Return (x, y) of the center of cell containing provided text 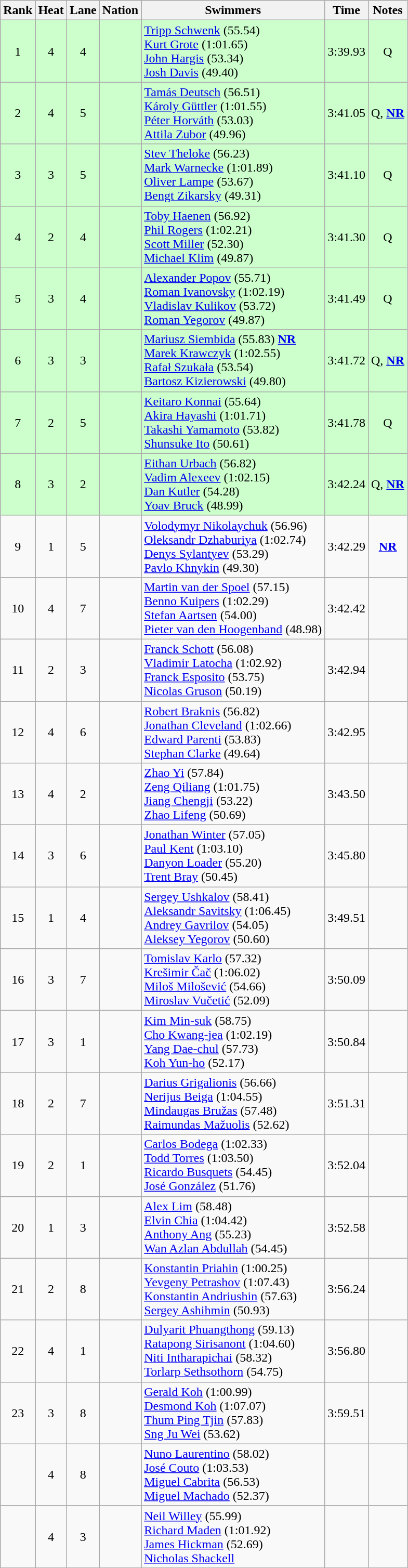
3:52.58 (347, 1227)
Nuno Laurentino (58.02)José Couto (1:03.53)Miguel Cabrita (56.53)Miguel Machado (52.37) (233, 1474)
3:56.24 (347, 1289)
3:51.31 (347, 1103)
3:42.24 (347, 485)
17 (18, 1042)
11 (18, 670)
10 (18, 608)
Time (347, 10)
3:50.84 (347, 1042)
Nation (120, 10)
Toby Haenen (56.92)Phil Rogers (1:02.21)Scott Miller (52.30)Michael Klim (49.87) (233, 237)
Volodymyr Nikolaychuk (56.96)Oleksandr Dzhaburiya (1:02.74)Denys Sylantyev (53.29)Pavlo Khnykin (49.30) (233, 546)
Tomislav Karlo (57.32)Krešimir Čač (1:06.02)Miloš Milošević (54.66)Miroslav Vučetić (52.09) (233, 979)
3:43.50 (347, 794)
Carlos Bodega (1:02.33)Todd Torres (1:03.50)Ricardo Busquets (54.45)José González (51.76) (233, 1166)
Martin van der Spoel (57.15)Benno Kuipers (1:02.29)Stefan Aartsen (54.00)Pieter van den Hoogenband (48.98) (233, 608)
3:41.05 (347, 113)
3:41.49 (347, 298)
Alex Lim (58.48)Elvin Chia (1:04.42)Anthony Ang (55.23)Wan Azlan Abdullah (54.45) (233, 1227)
3:56.80 (347, 1351)
Keitaro Konnai (55.64)Akira Hayashi (1:01.71)Takashi Yamamoto (53.82)Shunsuke Ito (50.61) (233, 422)
3:41.30 (347, 237)
15 (18, 918)
Notes (388, 10)
12 (18, 732)
3:42.42 (347, 608)
3:42.94 (347, 670)
3:42.95 (347, 732)
19 (18, 1166)
3:50.09 (347, 979)
Tripp Schwenk (55.54)Kurt Grote (1:01.65)John Hargis (53.34)Josh Davis (49.40) (233, 51)
3:59.51 (347, 1413)
20 (18, 1227)
3:41.10 (347, 175)
Darius Grigalionis (56.66)Nerijus Beiga (1:04.55)Mindaugas Bružas (57.48)Raimundas Mažuolis (52.62) (233, 1103)
9 (18, 546)
3:41.78 (347, 422)
NR (388, 546)
Neil Willey (55.99)Richard Maden (1:01.92)James Hickman (52.69)Nicholas Shackell (233, 1537)
22 (18, 1351)
13 (18, 794)
Rank (18, 10)
Franck Schott (56.08)Vladimir Latocha (1:02.92)Franck Esposito (53.75)Nicolas Gruson (50.19) (233, 670)
Gerald Koh (1:00.99)Desmond Koh (1:07.07)Thum Ping Tjin (57.83)Sng Ju Wei (53.62) (233, 1413)
3:39.93 (347, 51)
Jonathan Winter (57.05)Paul Kent (1:03.10)Danyon Loader (55.20)Trent Bray (50.45) (233, 856)
Swimmers (233, 10)
Dulyarit Phuangthong (59.13)Ratapong Sirisanont (1:04.60)Niti Intharapichai (58.32)Torlarp Sethsothorn (54.75) (233, 1351)
Eithan Urbach (56.82)Vadim Alexeev (1:02.15)Dan Kutler (54.28)Yoav Bruck (48.99) (233, 485)
Lane (83, 10)
Sergey Ushkalov (58.41)Aleksandr Savitsky (1:06.45)Andrey Gavrilov (54.05)Aleksey Yegorov (50.60) (233, 918)
16 (18, 979)
18 (18, 1103)
3:45.80 (347, 856)
Mariusz Siembida (55.83) NRMarek Krawczyk (1:02.55)Rafał Szukała (53.54)Bartosz Kizierowski (49.80) (233, 361)
3:42.29 (347, 546)
3:41.72 (347, 361)
21 (18, 1289)
Konstantin Priahin (1:00.25)Yevgeny Petrashov (1:07.43)Konstantin Andriushin (57.63)Sergey Ashihmin (50.93) (233, 1289)
Heat (51, 10)
Stev Theloke (56.23)Mark Warnecke (1:01.89)Oliver Lampe (53.67)Bengt Zikarsky (49.31) (233, 175)
23 (18, 1413)
Kim Min-suk (58.75)Cho Kwang-jea (1:02.19)Yang Dae-chul (57.73)Koh Yun-ho (52.17) (233, 1042)
Zhao Yi (57.84)Zeng Qiliang (1:01.75)Jiang Chengji (53.22)Zhao Lifeng (50.69) (233, 794)
3:49.51 (347, 918)
Alexander Popov (55.71)Roman Ivanovsky (1:02.19)Vladislav Kulikov (53.72)Roman Yegorov (49.87) (233, 298)
3:52.04 (347, 1166)
Robert Braknis (56.82)Jonathan Cleveland (1:02.66)Edward Parenti (53.83)Stephan Clarke (49.64) (233, 732)
14 (18, 856)
Tamás Deutsch (56.51)Károly Güttler (1:01.55)Péter Horváth (53.03)Attila Zubor (49.96) (233, 113)
